Identify which cell holds the provided text, then report its (x, y) central coordinate. 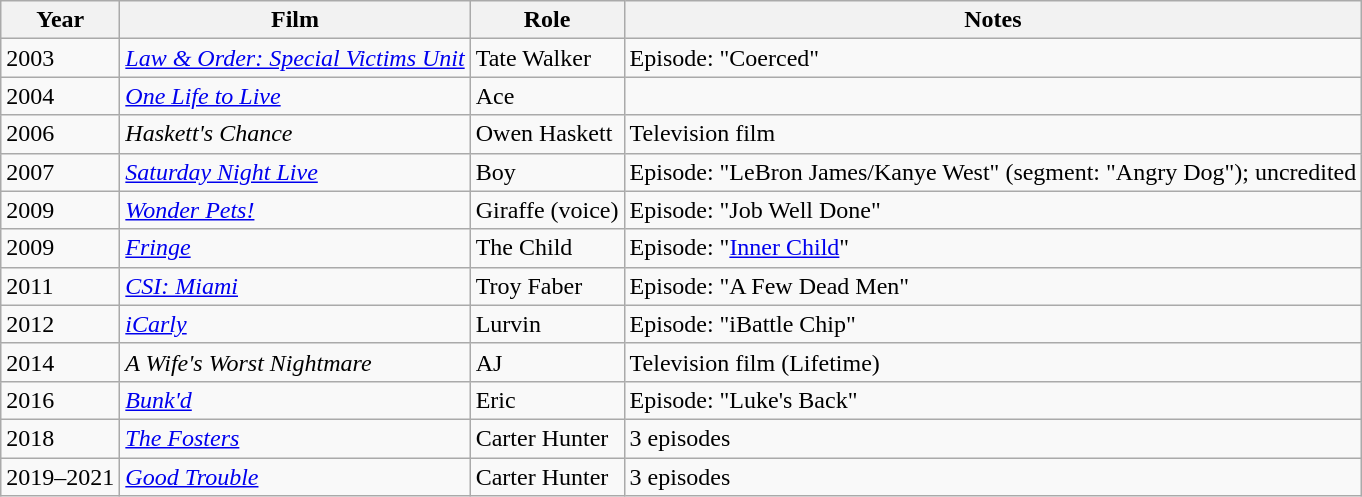
Tate Walker (547, 58)
The Fosters (295, 438)
Ace (547, 96)
2004 (60, 96)
2018 (60, 438)
Episode: "Coerced" (993, 58)
Episode: "Luke's Back" (993, 400)
2014 (60, 362)
2019–2021 (60, 477)
2006 (60, 134)
AJ (547, 362)
2007 (60, 172)
Episode: "Job Well Done" (993, 210)
A Wife's Worst Nightmare (295, 362)
The Child (547, 248)
CSI: Miami (295, 286)
Troy Faber (547, 286)
iCarly (295, 324)
Notes (993, 20)
Wonder Pets! (295, 210)
Episode: "LeBron James/Kanye West" (segment: "Angry Dog"); uncredited (993, 172)
Law & Order: Special Victims Unit (295, 58)
Television film (Lifetime) (993, 362)
Bunk'd (295, 400)
Role (547, 20)
2003 (60, 58)
Episode: "iBattle Chip" (993, 324)
Episode: "A Few Dead Men" (993, 286)
Haskett's Chance (295, 134)
Owen Haskett (547, 134)
2012 (60, 324)
Fringe (295, 248)
Episode: "Inner Child" (993, 248)
Saturday Night Live (295, 172)
Boy (547, 172)
Eric (547, 400)
2011 (60, 286)
Film (295, 20)
2016 (60, 400)
Lurvin (547, 324)
Giraffe (voice) (547, 210)
Good Trouble (295, 477)
Television film (993, 134)
Year (60, 20)
One Life to Live (295, 96)
